Extract the (X, Y) coordinate from the center of the cell holding the provided text.  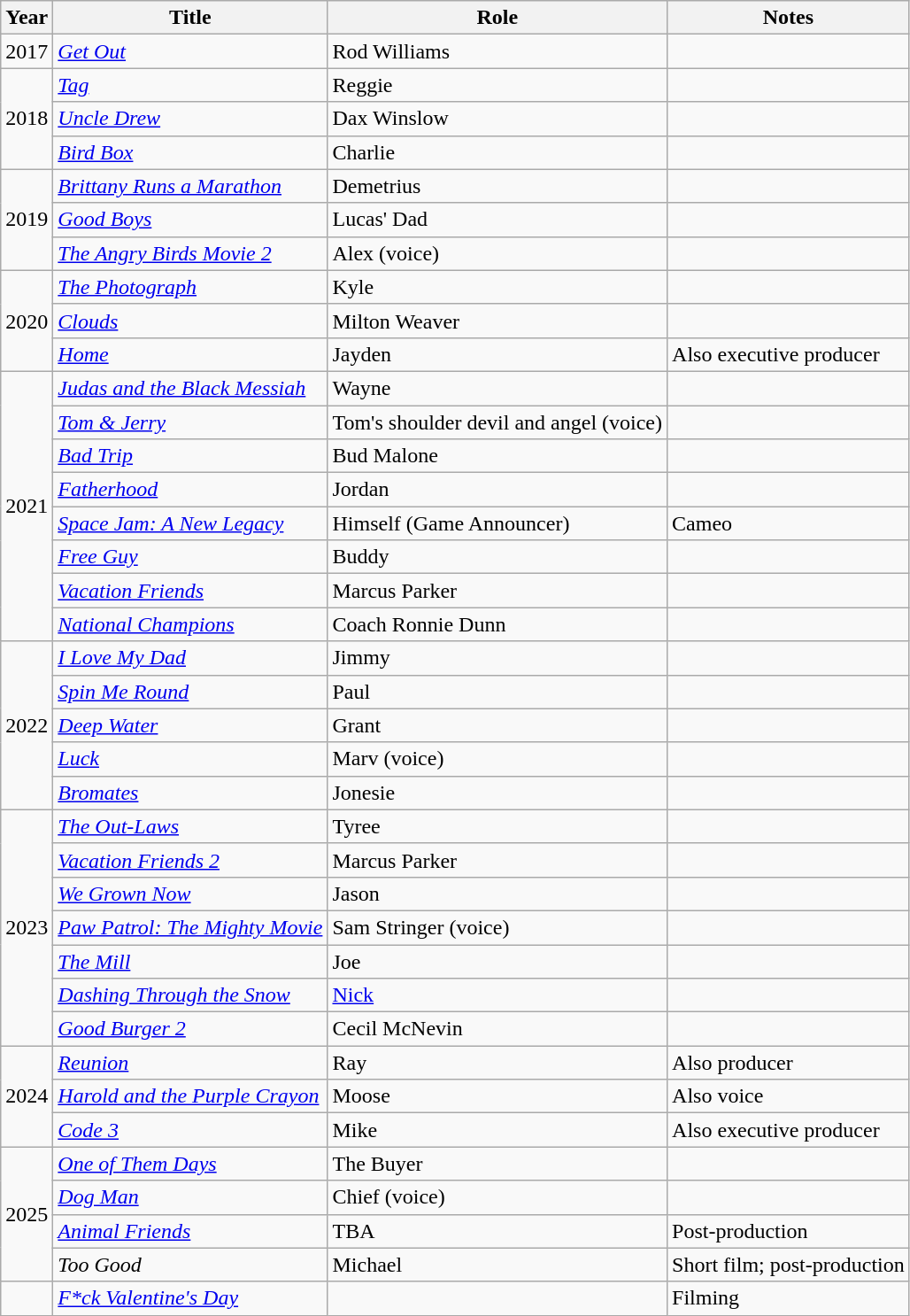
Bromates (190, 793)
Lucas' Dad (497, 220)
Charlie (497, 152)
Free Guy (190, 557)
Home (190, 354)
Vacation Friends (190, 591)
Alex (voice) (497, 253)
Jimmy (497, 658)
Mike (497, 1130)
Also voice (789, 1096)
One of Them Days (190, 1164)
Good Burger 2 (190, 1029)
Buddy (497, 557)
2021 (27, 506)
Cecil McNevin (497, 1029)
Title (190, 18)
Uncle Drew (190, 119)
Too Good (190, 1265)
Tom's shoulder devil and angel (voice) (497, 422)
F*ck Valentine's Day (190, 1298)
Tag (190, 85)
Milton Weaver (497, 321)
Harold and the Purple Crayon (190, 1096)
Good Boys (190, 220)
2017 (27, 51)
Kyle (497, 287)
Coach Ronnie Dunn (497, 624)
Notes (789, 18)
TBA (497, 1231)
2020 (27, 321)
Chief (voice) (497, 1197)
Role (497, 18)
Demetrius (497, 186)
2024 (27, 1096)
Paul (497, 692)
Clouds (190, 321)
2023 (27, 927)
Also producer (789, 1063)
Cameo (789, 523)
We Grown Now (190, 894)
2025 (27, 1214)
Reunion (190, 1063)
Luck (190, 759)
Brittany Runs a Marathon (190, 186)
Space Jam: A New Legacy (190, 523)
The Angry Birds Movie 2 (190, 253)
Marv (voice) (497, 759)
Filming (789, 1298)
Joe (497, 961)
Jayden (497, 354)
Nick (497, 995)
Wayne (497, 388)
The Photograph (190, 287)
Grant (497, 725)
Bird Box (190, 152)
2019 (27, 220)
Ray (497, 1063)
2018 (27, 119)
Jonesie (497, 793)
Reggie (497, 85)
Himself (Game Announcer) (497, 523)
Year (27, 18)
Dog Man (190, 1197)
Dashing Through the Snow (190, 995)
Judas and the Black Messiah (190, 388)
Sam Stringer (voice) (497, 927)
The Out-Laws (190, 826)
Code 3 (190, 1130)
Post-production (789, 1231)
Jason (497, 894)
Short film; post-production (789, 1265)
Paw Patrol: The Mighty Movie (190, 927)
Spin Me Round (190, 692)
Dax Winslow (497, 119)
Rod Williams (497, 51)
Bad Trip (190, 456)
Tyree (497, 826)
Deep Water (190, 725)
Animal Friends (190, 1231)
Vacation Friends 2 (190, 860)
I Love My Dad (190, 658)
The Buyer (497, 1164)
Tom & Jerry (190, 422)
Get Out (190, 51)
Fatherhood (190, 490)
Bud Malone (497, 456)
2022 (27, 725)
Moose (497, 1096)
Michael (497, 1265)
National Champions (190, 624)
The Mill (190, 961)
Jordan (497, 490)
